Find where the given text appears and provide that cell's center as [X, Y] coordinate. 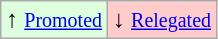
↑ Promoted [54, 20]
↓ Relegated [162, 20]
